Provide the [X, Y] coordinate of the cell's center where the given text is located.  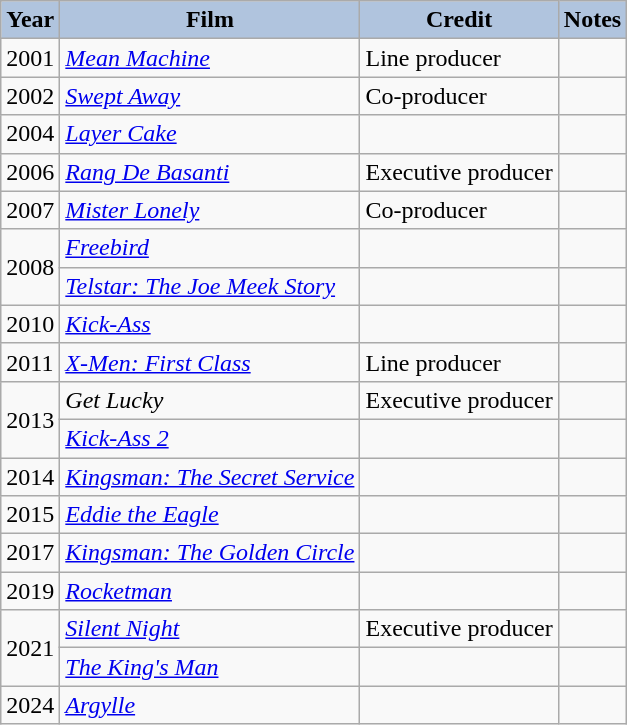
The King's Man [210, 667]
2004 [30, 134]
2014 [30, 477]
Layer Cake [210, 134]
Kick-Ass [210, 324]
Mean Machine [210, 58]
Notes [592, 20]
2017 [30, 553]
2019 [30, 591]
Kingsman: The Secret Service [210, 477]
Film [210, 20]
2010 [30, 324]
Rang De Basanti [210, 172]
Mister Lonely [210, 210]
Telstar: The Joe Meek Story [210, 286]
Kingsman: The Golden Circle [210, 553]
Rocketman [210, 591]
Swept Away [210, 96]
X-Men: First Class [210, 362]
Kick-Ass 2 [210, 438]
Year [30, 20]
2007 [30, 210]
2006 [30, 172]
Get Lucky [210, 400]
Argylle [210, 705]
2015 [30, 515]
2011 [30, 362]
2001 [30, 58]
Freebird [210, 248]
2013 [30, 419]
2024 [30, 705]
2021 [30, 648]
Silent Night [210, 629]
2002 [30, 96]
2008 [30, 267]
Eddie the Eagle [210, 515]
Credit [459, 20]
